From the cell containing the given text, extract its center point as (X, Y) coordinate. 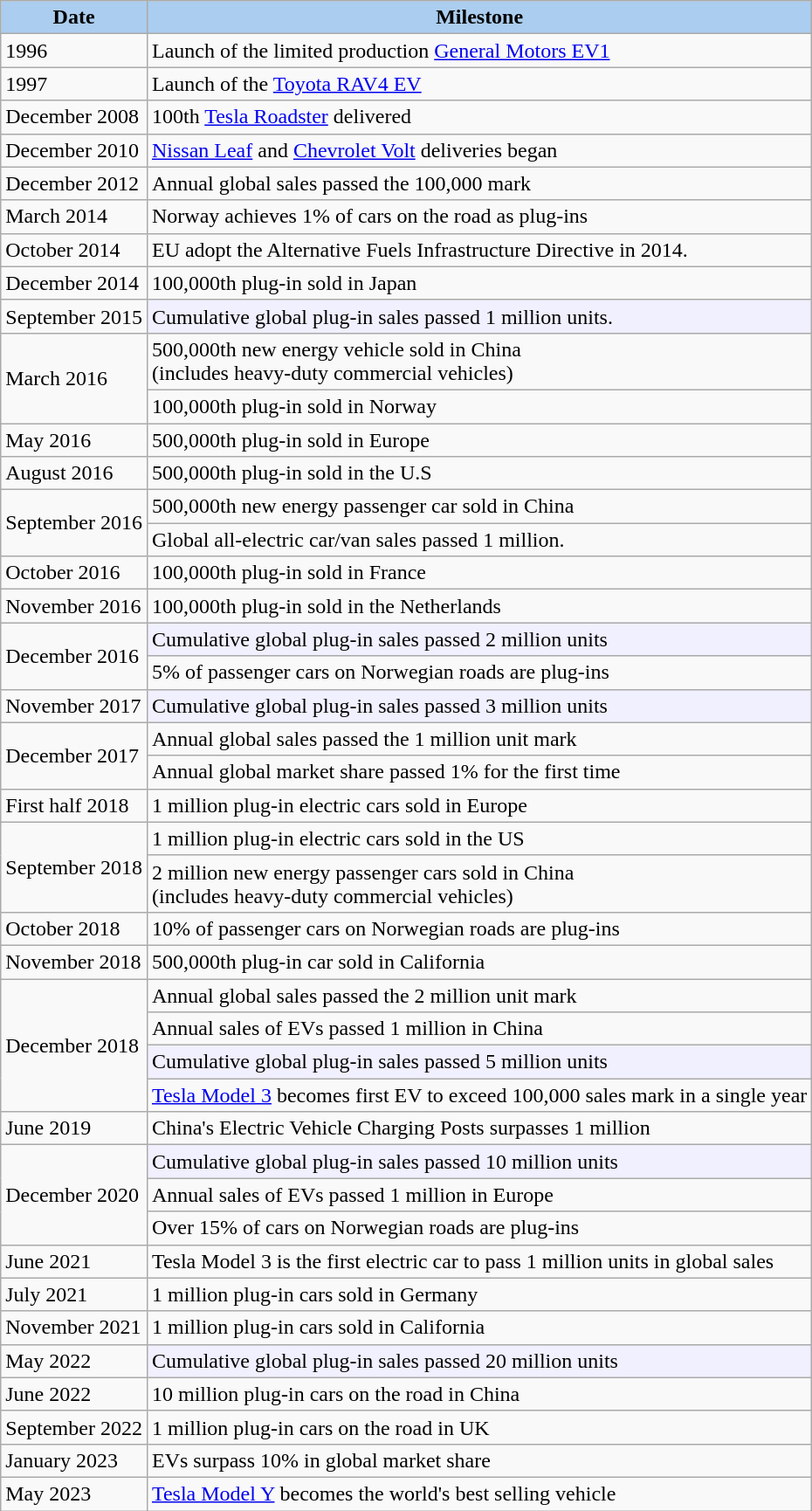
EU adopt the Alternative Fuels Infrastructure Directive in 2014. (478, 250)
EVs surpass 10% in global market share (478, 1460)
November 2021 (74, 1328)
Global all-electric car/van sales passed 1 million. (478, 540)
1 million plug-in cars sold in Germany (478, 1294)
Annual global sales passed the 100,000 mark (478, 183)
December 2020 (74, 1195)
Over 15% of cars on Norwegian roads are plug-ins (478, 1228)
June 2021 (74, 1261)
1996 (74, 51)
Annual sales of EVs passed 1 million in Europe (478, 1195)
1 million plug-in electric cars sold in Europe (478, 805)
January 2023 (74, 1460)
Annual global sales passed the 2 million unit mark (478, 995)
November 2016 (74, 606)
Tesla Model Y becomes the world's best selling vehicle (478, 1494)
September 2015 (74, 316)
First half 2018 (74, 805)
500,000th plug-in sold in Europe (478, 439)
Annual sales of EVs passed 1 million in China (478, 1029)
Cumulative global plug-in sales passed 2 million units (478, 639)
December 2008 (74, 117)
May 2022 (74, 1361)
1 million plug-in cars sold in California (478, 1328)
Date (74, 17)
December 2018 (74, 1045)
500,000th plug-in car sold in California (478, 962)
June 2019 (74, 1128)
October 2016 (74, 573)
Cumulative global plug-in sales passed 3 million units (478, 706)
October 2014 (74, 250)
May 2016 (74, 439)
August 2016 (74, 473)
November 2018 (74, 962)
100,000th plug-in sold in Japan (478, 283)
2 million new energy passenger cars sold in China(includes heavy-duty commercial vehicles) (478, 884)
500,000th new energy passenger car sold in China (478, 507)
October 2018 (74, 928)
Milestone (478, 17)
100th Tesla Roadster delivered (478, 117)
December 2012 (74, 183)
10% of passenger cars on Norwegian roads are plug-ins (478, 928)
December 2017 (74, 755)
September 2016 (74, 523)
10 million plug-in cars on the road in China (478, 1394)
5% of passenger cars on Norwegian roads are plug-ins (478, 673)
Annual global sales passed the 1 million unit mark (478, 739)
100,000th plug-in sold in France (478, 573)
1 million plug-in electric cars sold in the US (478, 838)
Tesla Model 3 is the first electric car to pass 1 million units in global sales (478, 1261)
December 2010 (74, 150)
March 2016 (74, 377)
1997 (74, 84)
November 2017 (74, 706)
May 2023 (74, 1494)
December 2014 (74, 283)
September 2022 (74, 1427)
Nissan Leaf and Chevrolet Volt deliveries began (478, 150)
Cumulative global plug-in sales passed 20 million units (478, 1361)
June 2022 (74, 1394)
December 2016 (74, 656)
Cumulative global plug-in sales passed 10 million units (478, 1162)
Launch of the Toyota RAV4 EV (478, 84)
1 million plug-in cars on the road in UK (478, 1427)
Launch of the limited production General Motors EV1 (478, 51)
Tesla Model 3 becomes first EV to exceed 100,000 sales mark in a single year (478, 1095)
100,000th plug-in sold in Norway (478, 406)
500,000th new energy vehicle sold in China (includes heavy-duty commercial vehicles) (478, 362)
Cumulative global plug-in sales passed 1 million units. (478, 316)
July 2021 (74, 1294)
Cumulative global plug-in sales passed 5 million units (478, 1062)
Annual global market share passed 1% for the first time (478, 772)
100,000th plug-in sold in the Netherlands (478, 606)
Norway achieves 1% of cars on the road as plug-ins (478, 217)
September 2018 (74, 866)
March 2014 (74, 217)
500,000th plug-in sold in the U.S (478, 473)
China's Electric Vehicle Charging Posts surpasses 1 million (478, 1128)
